Output the (x, y) coordinate of the center of the cell containing the given text.  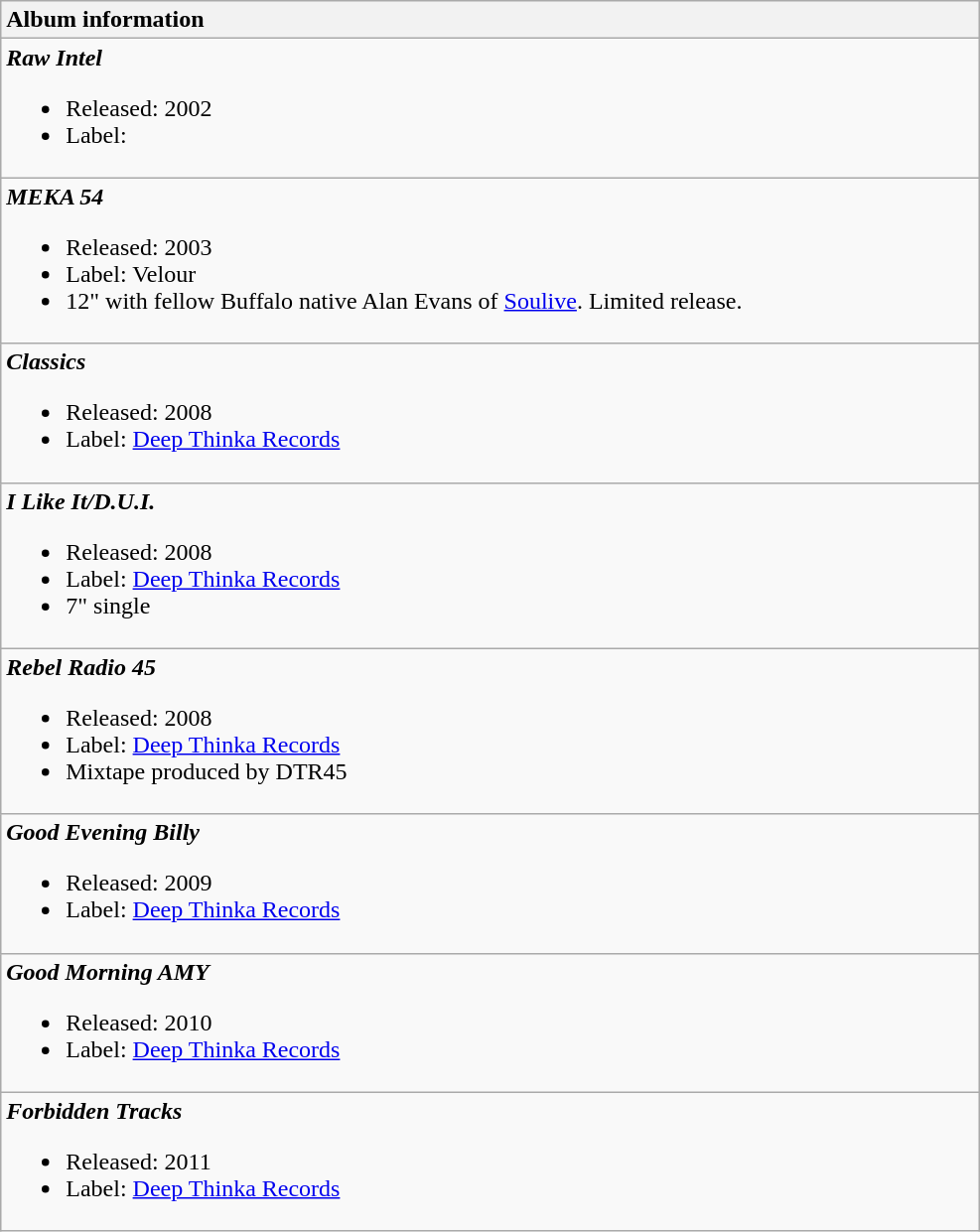
MEKA 54Released: 2003Label: Velour12" with fellow Buffalo native Alan Evans of Soulive. Limited release. (490, 260)
Forbidden TracksReleased: 2011Label: Deep Thinka Records (490, 1162)
Album information (490, 20)
Good Evening BillyReleased: 2009Label: Deep Thinka Records (490, 884)
Good Morning AMYReleased: 2010Label: Deep Thinka Records (490, 1023)
Rebel Radio 45Released: 2008Label: Deep Thinka RecordsMixtape produced by DTR45 (490, 731)
I Like It/D.U.I.Released: 2008Label: Deep Thinka Records7" single (490, 566)
ClassicsReleased: 2008Label: Deep Thinka Records (490, 413)
Raw IntelReleased: 2002Label: (490, 108)
